Locate the cell with the specified text and output its (x, y) center coordinate. 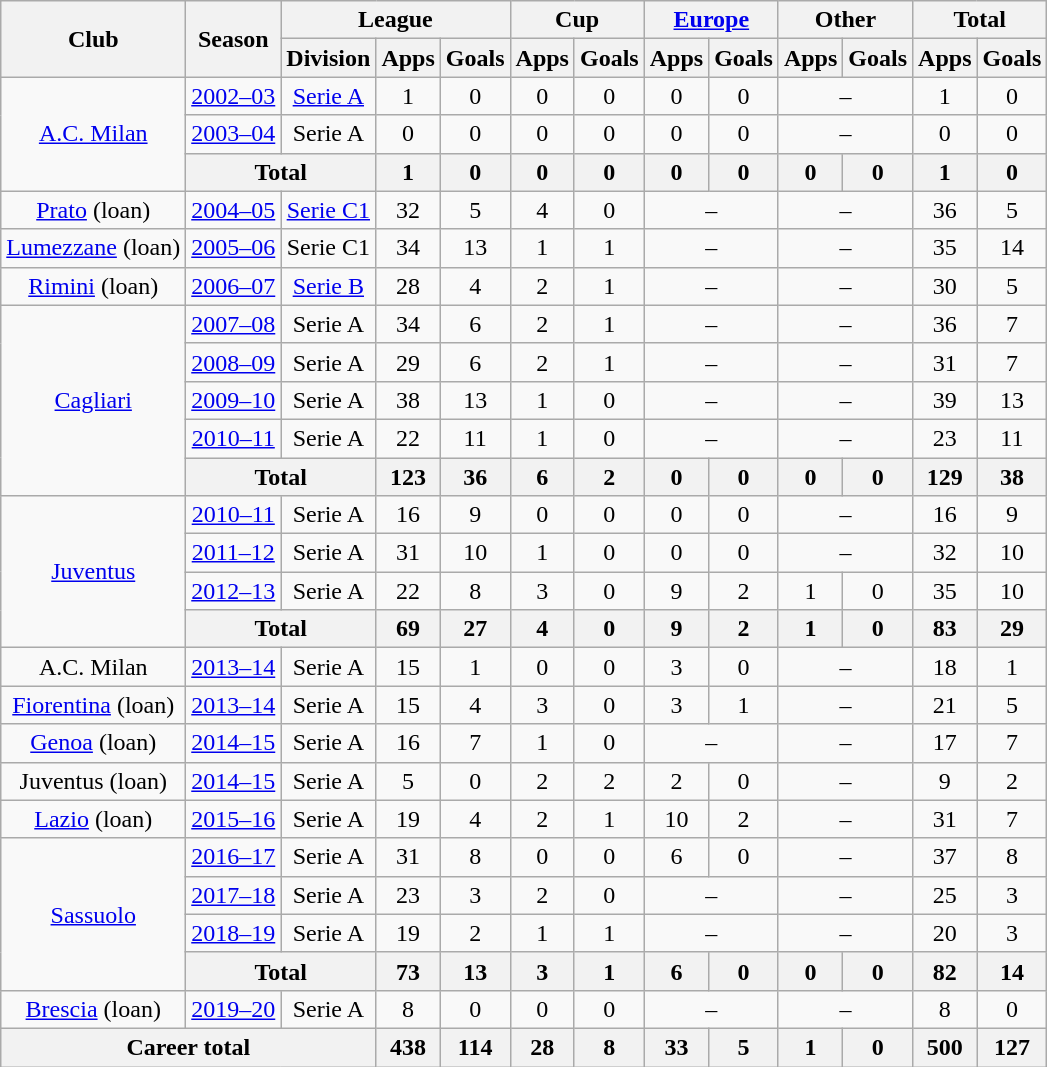
Sassuolo (94, 914)
2016–17 (234, 857)
2017–18 (234, 895)
123 (408, 477)
500 (945, 1047)
33 (676, 1047)
129 (945, 477)
Fiorentina (loan) (94, 705)
2015–16 (234, 819)
27 (475, 629)
21 (945, 705)
2019–20 (234, 1009)
2009–10 (234, 400)
Europe (711, 20)
Cagliari (94, 400)
Career total (188, 1047)
2012–13 (234, 591)
20 (945, 933)
25 (945, 895)
Lumezzane (loan) (94, 248)
Lazio (loan) (94, 819)
30 (945, 286)
2007–08 (234, 324)
39 (945, 400)
Genoa (loan) (94, 743)
114 (475, 1047)
Cup (577, 20)
Club (94, 39)
69 (408, 629)
17 (945, 743)
2003–04 (234, 134)
2018–19 (234, 933)
2004–05 (234, 210)
Juventus (loan) (94, 781)
League (396, 20)
Rimini (loan) (94, 286)
18 (945, 667)
2005–06 (234, 248)
2006–07 (234, 286)
2008–09 (234, 362)
Juventus (94, 572)
73 (408, 971)
37 (945, 857)
Season (234, 39)
83 (945, 629)
2011–12 (234, 553)
Other (845, 20)
Division (328, 58)
Brescia (loan) (94, 1009)
82 (945, 971)
438 (408, 1047)
Prato (loan) (94, 210)
127 (1012, 1047)
Serie B (328, 286)
2002–03 (234, 96)
